Identify which cell holds the provided text, then report its (x, y) central coordinate. 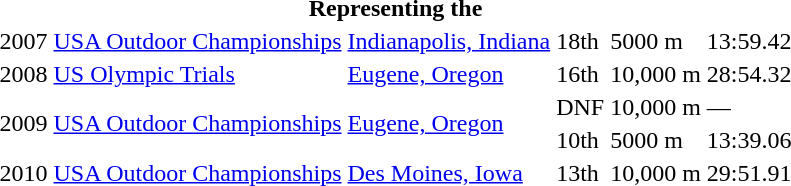
10th (580, 140)
16th (580, 74)
DNF (580, 107)
18th (580, 41)
Indianapolis, Indiana (449, 41)
US Olympic Trials (198, 74)
